Pinpoint the cell where the given text exists, returning its (x, y) midpoint coordinate. 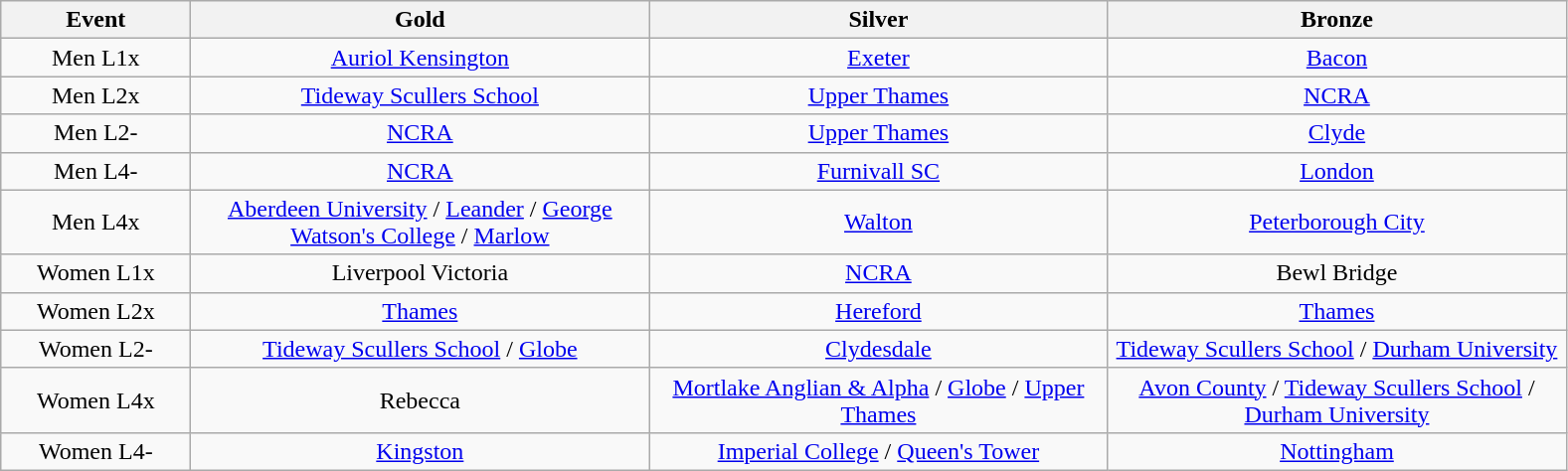
Nottingham (1336, 451)
Aberdeen University / Leander / George Watson's College / Marlow (420, 223)
Bronze (1336, 20)
Tideway Scullers School / Durham University (1336, 349)
Rebecca (420, 399)
Kingston (420, 451)
Tideway Scullers School (420, 95)
Auriol Kensington (420, 58)
Women L1x (95, 273)
Tideway Scullers School / Globe (420, 349)
Women L4- (95, 451)
Peterborough City (1336, 223)
Exeter (879, 58)
Men L4- (95, 171)
Liverpool Victoria (420, 273)
Men L2x (95, 95)
Men L4x (95, 223)
Men L2- (95, 133)
Women L4x (95, 399)
Men L1x (95, 58)
Women L2- (95, 349)
Hereford (879, 311)
Mortlake Anglian & Alpha / Globe / Upper Thames (879, 399)
Women L2x (95, 311)
Avon County / Tideway Scullers School / Durham University (1336, 399)
Event (95, 20)
Bewl Bridge (1336, 273)
Bacon (1336, 58)
Gold (420, 20)
Furnivall SC (879, 171)
Silver (879, 20)
Walton (879, 223)
Clyde (1336, 133)
Imperial College / Queen's Tower (879, 451)
Clydesdale (879, 349)
London (1336, 171)
